Locate the cell with the specified text and output its [X, Y] center coordinate. 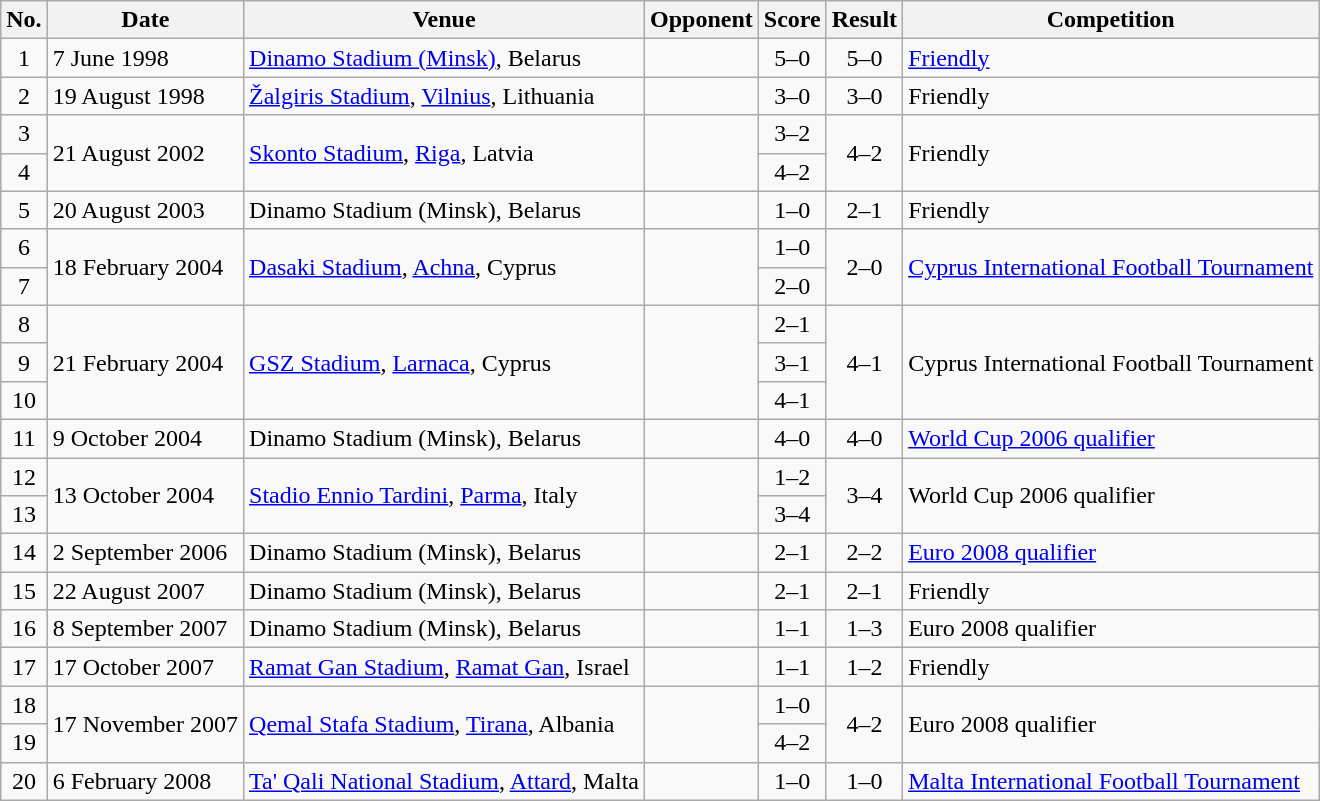
2 September 2006 [145, 553]
6 [24, 248]
17 November 2007 [145, 724]
17 October 2007 [145, 667]
13 [24, 515]
18 February 2004 [145, 267]
GSZ Stadium, Larnaca, Cyprus [444, 362]
Stadio Ennio Tardini, Parma, Italy [444, 496]
Dasaki Stadium, Achna, Cyprus [444, 267]
3 [24, 134]
17 [24, 667]
20 [24, 781]
Date [145, 20]
7 June 1998 [145, 58]
16 [24, 629]
21 August 2002 [145, 153]
5 [24, 210]
22 August 2007 [145, 591]
18 [24, 705]
Venue [444, 20]
19 [24, 743]
Score [792, 20]
3–1 [792, 362]
Result [864, 20]
Skonto Stadium, Riga, Latvia [444, 153]
Qemal Stafa Stadium, Tirana, Albania [444, 724]
6 February 2008 [145, 781]
9 [24, 362]
8 [24, 324]
Žalgiris Stadium, Vilnius, Lithuania [444, 96]
19 August 1998 [145, 96]
12 [24, 477]
Malta International Football Tournament [1111, 781]
7 [24, 286]
13 October 2004 [145, 496]
8 September 2007 [145, 629]
11 [24, 438]
2–2 [864, 553]
2 [24, 96]
Opponent [702, 20]
4 [24, 172]
Ramat Gan Stadium, Ramat Gan, Israel [444, 667]
21 February 2004 [145, 362]
9 October 2004 [145, 438]
Competition [1111, 20]
No. [24, 20]
15 [24, 591]
Ta' Qali National Stadium, Attard, Malta [444, 781]
20 August 2003 [145, 210]
1–3 [864, 629]
10 [24, 400]
3–2 [792, 134]
1 [24, 58]
14 [24, 553]
